Determine the [X, Y] coordinate at the center of the cell enclosing the given text.  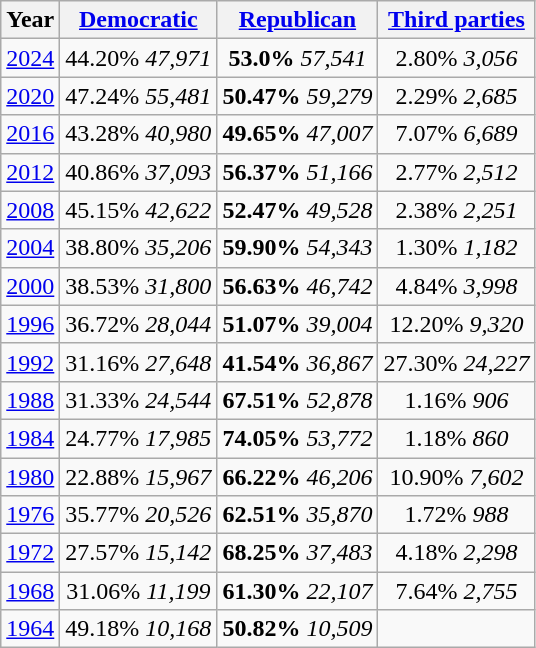
31.06% 11,199 [138, 591]
40.86% 37,093 [138, 172]
45.15% 42,622 [138, 210]
2008 [30, 210]
2024 [30, 58]
31.16% 27,648 [138, 362]
1.30% 1,182 [456, 248]
31.33% 24,544 [138, 400]
1996 [30, 324]
56.37% 51,166 [298, 172]
35.77% 20,526 [138, 515]
2.38% 2,251 [456, 210]
1980 [30, 477]
44.20% 47,971 [138, 58]
62.51% 35,870 [298, 515]
Year [30, 20]
7.07% 6,689 [456, 134]
52.47% 49,528 [298, 210]
51.07% 39,004 [298, 324]
61.30% 22,107 [298, 591]
56.63% 46,742 [298, 286]
68.25% 37,483 [298, 553]
1992 [30, 362]
2016 [30, 134]
7.64% 2,755 [456, 591]
41.54% 36,867 [298, 362]
2020 [30, 96]
66.22% 46,206 [298, 477]
49.18% 10,168 [138, 629]
1.16% 906 [456, 400]
1.18% 860 [456, 438]
12.20% 9,320 [456, 324]
1968 [30, 591]
36.72% 28,044 [138, 324]
27.30% 24,227 [456, 362]
59.90% 54,343 [298, 248]
67.51% 52,878 [298, 400]
4.18% 2,298 [456, 553]
2.29% 2,685 [456, 96]
10.90% 7,602 [456, 477]
22.88% 15,967 [138, 477]
50.47% 59,279 [298, 96]
43.28% 40,980 [138, 134]
38.80% 35,206 [138, 248]
27.57% 15,142 [138, 553]
2004 [30, 248]
Republican [298, 20]
2.77% 2,512 [456, 172]
1964 [30, 629]
Third parties [456, 20]
38.53% 31,800 [138, 286]
2012 [30, 172]
1976 [30, 515]
2000 [30, 286]
49.65% 47,007 [298, 134]
Democratic [138, 20]
47.24% 55,481 [138, 96]
1972 [30, 553]
2.80% 3,056 [456, 58]
53.0% 57,541 [298, 58]
4.84% 3,998 [456, 286]
50.82% 10,509 [298, 629]
24.77% 17,985 [138, 438]
1984 [30, 438]
1.72% 988 [456, 515]
74.05% 53,772 [298, 438]
1988 [30, 400]
